Pinpoint the cell where the given text exists, returning its (x, y) midpoint coordinate. 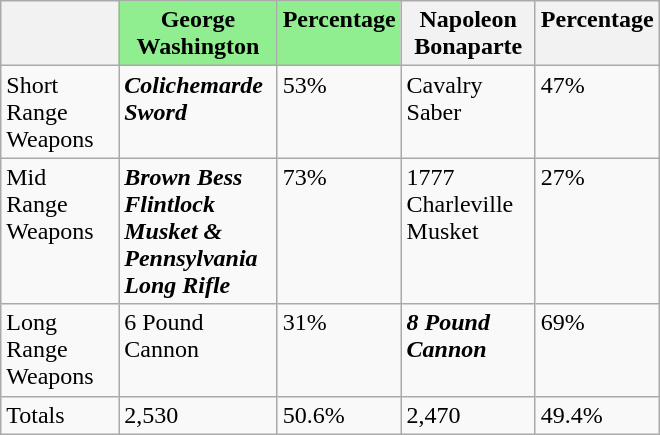
49.4% (597, 415)
53% (339, 112)
50.6% (339, 415)
31% (339, 350)
8 Pound Cannon (468, 350)
Short Range Weapons (60, 112)
Napoleon Bonaparte (468, 34)
Brown Bess Flintlock Musket & Pennsylvania Long Rifle (198, 231)
69% (597, 350)
Colichemarde Sword (198, 112)
Mid Range Weapons (60, 231)
Long Range Weapons (60, 350)
1777 Charleville Musket (468, 231)
Cavalry Saber (468, 112)
George Washington (198, 34)
47% (597, 112)
6 Pound Cannon (198, 350)
Totals (60, 415)
73% (339, 231)
2,470 (468, 415)
27% (597, 231)
2,530 (198, 415)
